Identify which cell holds the provided text, then report its [x, y] central coordinate. 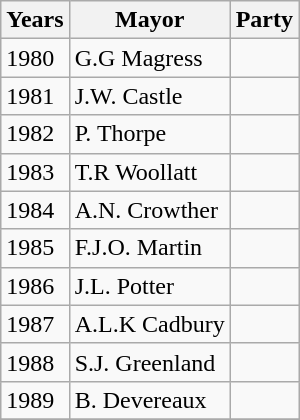
Years [35, 20]
A.N. Crowther [150, 210]
F.J.O. Martin [150, 248]
1988 [35, 362]
1981 [35, 96]
1987 [35, 324]
1983 [35, 172]
1980 [35, 58]
P. Thorpe [150, 134]
1984 [35, 210]
1985 [35, 248]
T.R Woollatt [150, 172]
Mayor [150, 20]
G.G Magress [150, 58]
B. Devereaux [150, 400]
A.L.K Cadbury [150, 324]
1982 [35, 134]
1986 [35, 286]
Party [264, 20]
1989 [35, 400]
J.L. Potter [150, 286]
S.J. Greenland [150, 362]
J.W. Castle [150, 96]
